Find where the given text appears and provide that cell's center as [X, Y] coordinate. 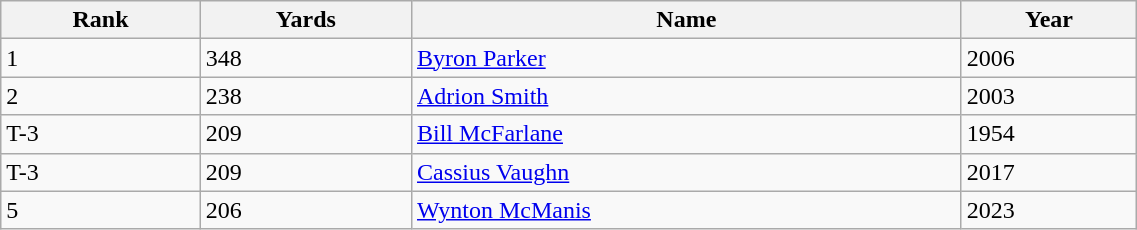
Bill McFarlane [686, 134]
2003 [1049, 96]
2023 [1049, 210]
206 [306, 210]
Year [1049, 20]
348 [306, 58]
2017 [1049, 172]
238 [306, 96]
5 [100, 210]
Yards [306, 20]
2 [100, 96]
Rank [100, 20]
Adrion Smith [686, 96]
Wynton McManis [686, 210]
Name [686, 20]
Byron Parker [686, 58]
Cassius Vaughn [686, 172]
2006 [1049, 58]
1954 [1049, 134]
1 [100, 58]
